Return the [X, Y] coordinate for the center point of the cell that contains the specified text.  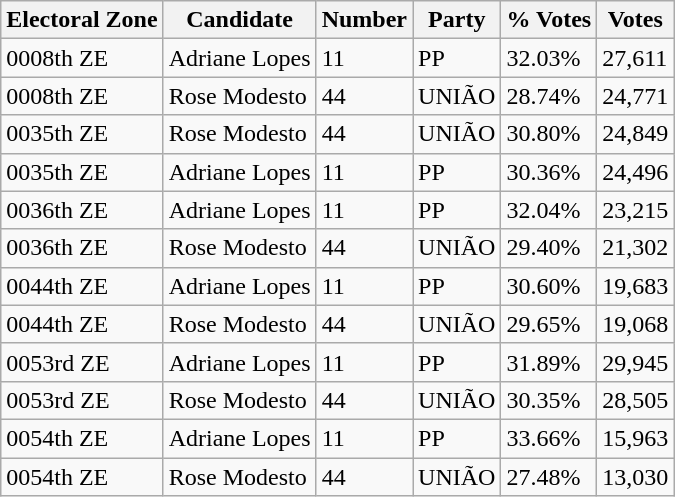
29.40% [549, 248]
30.36% [549, 172]
30.35% [549, 400]
19,683 [636, 286]
29.65% [549, 324]
24,496 [636, 172]
33.66% [549, 438]
Votes [636, 20]
30.80% [549, 134]
28,505 [636, 400]
Candidate [240, 20]
32.03% [549, 58]
15,963 [636, 438]
27,611 [636, 58]
Electoral Zone [82, 20]
24,849 [636, 134]
% Votes [549, 20]
31.89% [549, 362]
32.04% [549, 210]
13,030 [636, 477]
29,945 [636, 362]
27.48% [549, 477]
Party [457, 20]
23,215 [636, 210]
24,771 [636, 96]
21,302 [636, 248]
30.60% [549, 286]
Number [364, 20]
28.74% [549, 96]
19,068 [636, 324]
